For the text-containing cell, return its midpoint in [x, y] coordinate format. 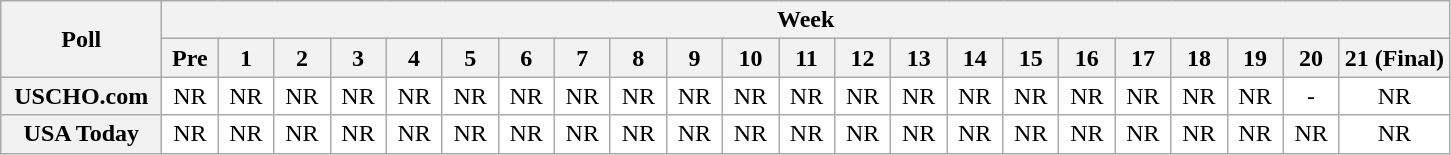
4 [414, 58]
17 [1143, 58]
12 [863, 58]
21 (Final) [1394, 58]
9 [694, 58]
14 [975, 58]
1 [246, 58]
15 [1031, 58]
Week [806, 20]
5 [470, 58]
USCHO.com [82, 96]
11 [806, 58]
10 [750, 58]
Poll [82, 39]
18 [1199, 58]
Pre [190, 58]
19 [1255, 58]
6 [526, 58]
2 [302, 58]
3 [358, 58]
13 [919, 58]
16 [1087, 58]
- [1311, 96]
8 [638, 58]
20 [1311, 58]
7 [582, 58]
USA Today [82, 134]
